Provide the (x, y) coordinate of the cell's center where the given text is located.  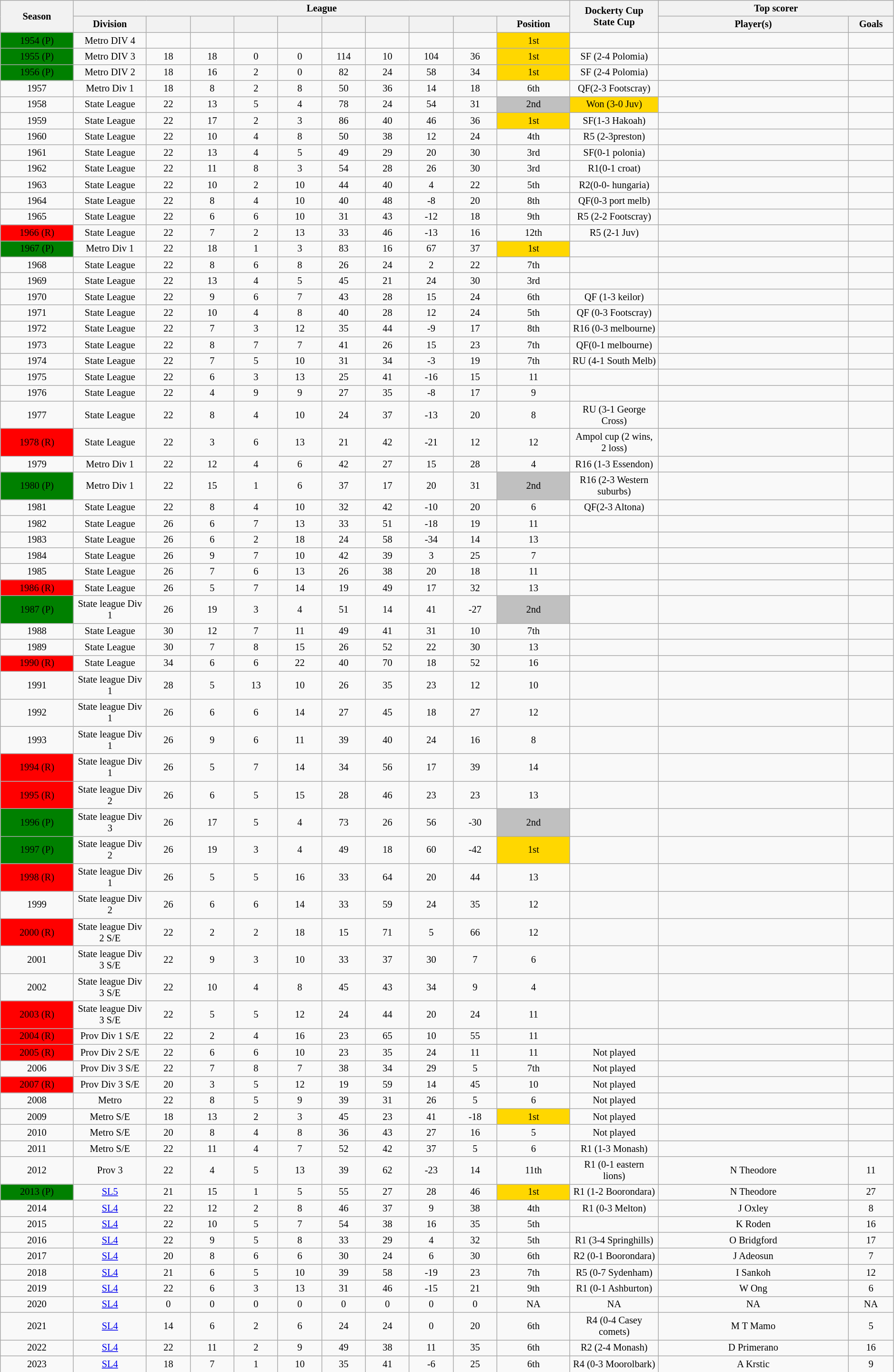
-42 (475, 850)
2016 (37, 1240)
1976 (37, 393)
2007 (R) (37, 1084)
1979 (37, 464)
1980 (P) (37, 486)
Season (37, 16)
-19 (431, 1272)
Won (3-0 Juv) (614, 104)
1992 (37, 713)
Prov 3 (110, 1170)
R16 (0-3 melbourne) (614, 329)
2020 (37, 1304)
QF(2-3 Footscray) (614, 89)
1958 (37, 104)
R16 (1-3 Essendon) (614, 464)
R4 (0-4 Casey comets) (614, 1326)
SF(0-1 polonia) (614, 152)
1968 (37, 265)
QF(0-1 melbourne) (614, 345)
2005 (R) (37, 1052)
1984 (37, 555)
QF (1-3 keilor) (614, 297)
1972 (37, 329)
Prov Div 1 S/E (110, 1036)
W Ong (753, 1288)
1961 (37, 152)
J Adeosun (753, 1256)
R1 (1-3 Monash) (614, 1149)
State league Div 3 (110, 822)
2021 (37, 1326)
R5 (2-2 Footscray) (614, 217)
1998 (R) (37, 878)
1954 (P) (37, 40)
R1 (0-3 Melton) (614, 1208)
I Sankoh (753, 1272)
12th (533, 233)
1996 (P) (37, 822)
O Bridgford (753, 1240)
2003 (R) (37, 1015)
-12 (431, 217)
Metro (110, 1100)
A Krstic (753, 1364)
2019 (37, 1288)
2008 (37, 1100)
1982 (37, 524)
League (322, 8)
1999 (37, 905)
1986 (R) (37, 588)
104 (431, 56)
2015 (37, 1224)
1988 (37, 631)
-9 (431, 329)
66 (475, 932)
1983 (37, 540)
1964 (37, 201)
R5 (2-3preston) (614, 137)
R1 (1-2 Boorondara) (614, 1192)
R1(0-1 croat) (614, 169)
R16 (2-3 Western suburbs) (614, 486)
M T Mamo (753, 1326)
1997 (P) (37, 850)
2010 (37, 1132)
J Oxley (753, 1208)
R1 (3-4 Springhills) (614, 1240)
Metro DIV 2 (110, 72)
1978 (R) (37, 442)
1971 (37, 313)
1975 (37, 377)
60 (431, 850)
-21 (431, 442)
SL5 (110, 1192)
QF(0-3 port melb) (614, 201)
48 (387, 201)
1977 (37, 415)
83 (343, 249)
R1 (0-1 Ashburton) (614, 1288)
RU (3-1 George Cross) (614, 415)
SF(1-3 Hakoah) (614, 121)
64 (387, 878)
1959 (37, 121)
1966 (R) (37, 233)
73 (343, 822)
RU (4-1 South Melb) (614, 361)
1963 (37, 185)
78 (343, 104)
2014 (37, 1208)
1970 (37, 297)
1995 (R) (37, 795)
Division (110, 24)
114 (343, 56)
K Roden (753, 1224)
1994 (R) (37, 767)
1991 (37, 685)
1962 (37, 169)
Prov Div 2 S/E (110, 1052)
1967 (P) (37, 249)
2017 (37, 1256)
R4 (0-3 Moorolbark) (614, 1364)
R2 (0-1 Boorondara) (614, 1256)
2001 (37, 960)
Dockerty CupState Cup (614, 16)
-23 (431, 1170)
State league Div 2 S/E (110, 932)
1987 (P) (37, 609)
1993 (37, 740)
D Primerano (753, 1348)
1965 (37, 217)
-30 (475, 822)
-6 (431, 1364)
QF (0-3 Footscray) (614, 313)
1960 (37, 137)
-3 (431, 361)
1985 (37, 572)
2011 (37, 1149)
Position (533, 24)
-10 (431, 507)
Goals (871, 24)
2012 (37, 1170)
1956 (P) (37, 72)
2009 (37, 1117)
1957 (37, 89)
2006 (37, 1069)
Top scorer (776, 8)
R5 (2-1 Juv) (614, 233)
-15 (431, 1288)
R2(0-0- hungaria) (614, 185)
Metro DIV 3 (110, 56)
2022 (37, 1348)
1973 (37, 345)
R2 (2-4 Monash) (614, 1348)
2013 (P) (37, 1192)
2018 (37, 1272)
-16 (431, 377)
1989 (37, 647)
62 (387, 1170)
2000 (R) (37, 932)
Metro DIV 4 (110, 40)
-34 (431, 540)
67 (431, 249)
QF(2-3 Altona) (614, 507)
1974 (37, 361)
1969 (37, 281)
70 (387, 663)
2002 (37, 987)
R5 (0-7 Sydenham) (614, 1272)
11th (533, 1170)
1990 (R) (37, 663)
-27 (475, 609)
2004 (R) (37, 1036)
Player(s) (753, 24)
1981 (37, 507)
71 (387, 932)
65 (387, 1036)
2023 (37, 1364)
1955 (P) (37, 56)
82 (343, 72)
Ampol cup (2 wins, 2 loss) (614, 442)
R1 (0-1 eastern lions) (614, 1170)
86 (343, 121)
